Search for the cell housing the specified text and yield its (X, Y) center coordinate. 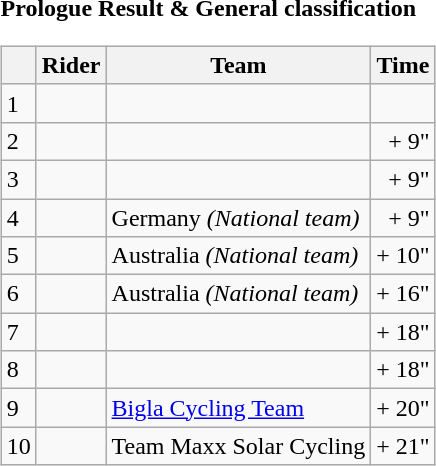
1 (18, 103)
5 (18, 256)
+ 20" (403, 408)
2 (18, 141)
Bigla Cycling Team (238, 408)
Rider (71, 65)
Team Maxx Solar Cycling (238, 446)
8 (18, 370)
Team (238, 65)
9 (18, 408)
+ 16" (403, 294)
3 (18, 179)
Time (403, 65)
6 (18, 294)
+ 21" (403, 446)
4 (18, 217)
Germany (National team) (238, 217)
7 (18, 332)
10 (18, 446)
+ 10" (403, 256)
